Identify which cell holds the provided text, then report its (x, y) central coordinate. 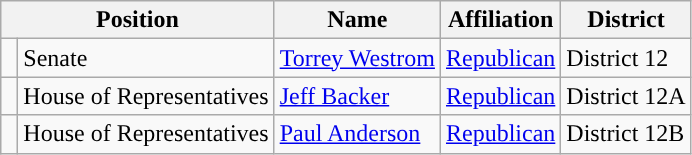
District 12 (626, 58)
Paul Anderson (357, 134)
District 12A (626, 96)
District 12B (626, 134)
Senate (146, 58)
Affiliation (500, 20)
Name (357, 20)
District (626, 20)
Torrey Westrom (357, 58)
Position (138, 20)
Jeff Backer (357, 96)
